Determine the [X, Y] coordinate at the center of the cell enclosing the given text.  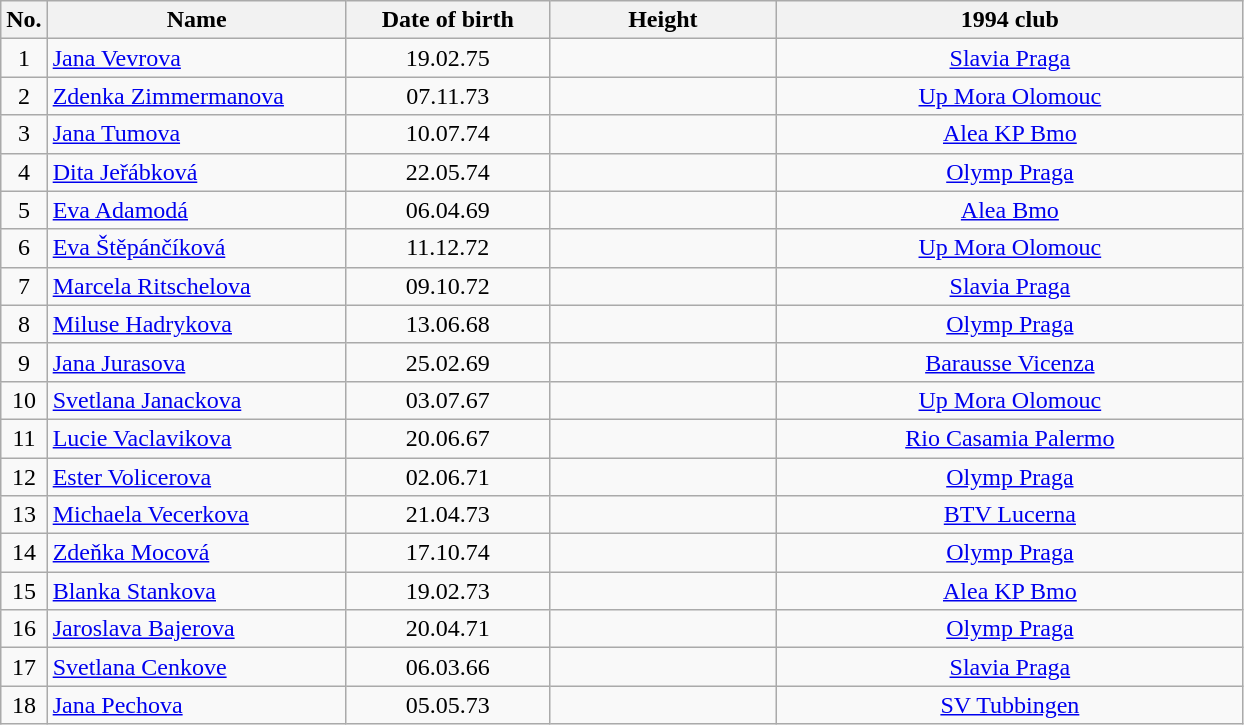
17.10.74 [448, 553]
Dita Jeřábková [196, 172]
07.11.73 [448, 96]
Jana Vevrova [196, 58]
06.03.66 [448, 667]
02.06.71 [448, 477]
10 [24, 400]
BTV Lucerna [1010, 515]
6 [24, 248]
Lucie Vaclavikova [196, 438]
09.10.72 [448, 286]
4 [24, 172]
Miluse Hadrykova [196, 324]
14 [24, 553]
Name [196, 20]
8 [24, 324]
20.04.71 [448, 629]
Eva Adamodá [196, 210]
13.06.68 [448, 324]
Ester Volicerova [196, 477]
12 [24, 477]
Jana Jurasova [196, 362]
Marcela Ritschelova [196, 286]
15 [24, 591]
5 [24, 210]
Eva Štěpánčíková [196, 248]
Zdenka Zimmermanova [196, 96]
Jana Pechova [196, 705]
7 [24, 286]
9 [24, 362]
Date of birth [448, 20]
Jaroslava Bajerova [196, 629]
Michaela Vecerkova [196, 515]
Alea Bmo [1010, 210]
21.04.73 [448, 515]
16 [24, 629]
22.05.74 [448, 172]
Blanka Stankova [196, 591]
1994 club [1010, 20]
11 [24, 438]
1 [24, 58]
13 [24, 515]
06.04.69 [448, 210]
17 [24, 667]
18 [24, 705]
03.07.67 [448, 400]
Svetlana Cenkove [196, 667]
Height [662, 20]
3 [24, 134]
SV Tubbingen [1010, 705]
Zdeňka Mocová [196, 553]
19.02.75 [448, 58]
05.05.73 [448, 705]
11.12.72 [448, 248]
No. [24, 20]
2 [24, 96]
10.07.74 [448, 134]
19.02.73 [448, 591]
25.02.69 [448, 362]
Rio Casamia Palermo [1010, 438]
Barausse Vicenza [1010, 362]
Jana Tumova [196, 134]
Svetlana Janackova [196, 400]
20.06.67 [448, 438]
